From the cell containing the given text, extract its center point as [X, Y] coordinate. 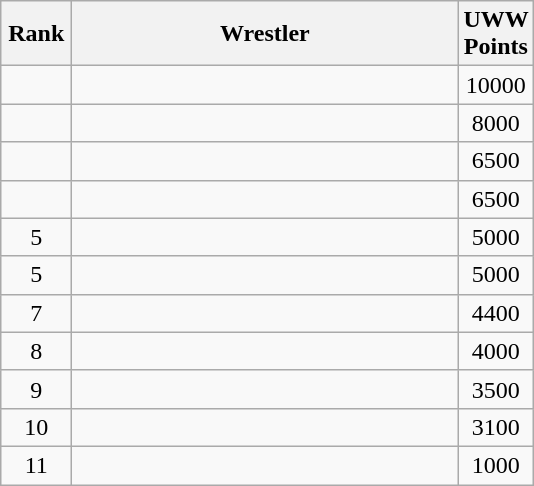
8 [36, 351]
1000 [496, 465]
7 [36, 313]
10 [36, 427]
3100 [496, 427]
Rank [36, 34]
11 [36, 465]
8000 [496, 123]
10000 [496, 85]
UWW Points [496, 34]
Wrestler [265, 34]
4000 [496, 351]
9 [36, 389]
4400 [496, 313]
3500 [496, 389]
